Detect which cell encompasses the target text, then output its [x, y] center coordinate. 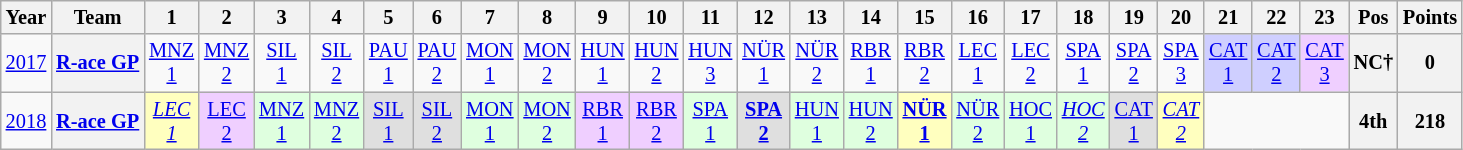
HUN3 [710, 63]
21 [1228, 17]
9 [603, 17]
3 [282, 17]
23 [1324, 17]
11 [710, 17]
15 [925, 17]
22 [1276, 17]
5 [388, 17]
13 [817, 17]
PAU2 [438, 63]
Pos [1374, 17]
18 [1084, 17]
Year [26, 17]
14 [871, 17]
2 [226, 17]
CAT3 [1324, 63]
8 [546, 17]
16 [978, 17]
SPA3 [1181, 63]
2018 [26, 121]
12 [764, 17]
4th [1374, 121]
Points [1430, 17]
218 [1430, 121]
19 [1134, 17]
17 [1030, 17]
20 [1181, 17]
4 [336, 17]
PAU1 [388, 63]
0 [1430, 63]
2017 [26, 63]
HOC1 [1030, 121]
HOC2 [1084, 121]
10 [657, 17]
NC† [1374, 63]
6 [438, 17]
Team [98, 17]
1 [172, 17]
7 [490, 17]
